Determine the [X, Y] coordinate at the center of the cell enclosing the given text.  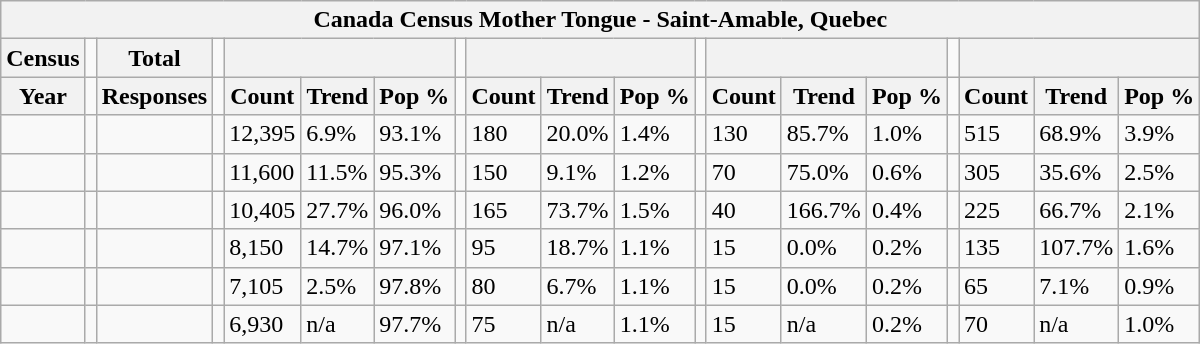
Total [154, 58]
130 [744, 134]
18.7% [578, 248]
40 [744, 210]
95.3% [414, 172]
1.2% [654, 172]
Year [43, 96]
7.1% [1076, 286]
8,150 [262, 248]
93.1% [414, 134]
65 [996, 286]
135 [996, 248]
1.5% [654, 210]
9.1% [578, 172]
2.1% [1160, 210]
6.7% [578, 286]
165 [504, 210]
Canada Census Mother Tongue - Saint-Amable, Quebec [600, 20]
Census [43, 58]
0.9% [1160, 286]
97.1% [414, 248]
97.8% [414, 286]
3.9% [1160, 134]
0.6% [906, 172]
107.7% [1076, 248]
Responses [154, 96]
1.6% [1160, 248]
10,405 [262, 210]
80 [504, 286]
14.7% [338, 248]
180 [504, 134]
1.4% [654, 134]
305 [996, 172]
20.0% [578, 134]
97.7% [414, 324]
73.7% [578, 210]
12,395 [262, 134]
11.5% [338, 172]
75 [504, 324]
27.7% [338, 210]
66.7% [1076, 210]
166.7% [824, 210]
75.0% [824, 172]
7,105 [262, 286]
515 [996, 134]
225 [996, 210]
6.9% [338, 134]
96.0% [414, 210]
35.6% [1076, 172]
150 [504, 172]
0.4% [906, 210]
11,600 [262, 172]
6,930 [262, 324]
68.9% [1076, 134]
85.7% [824, 134]
95 [504, 248]
